For the text-containing cell, return its midpoint in (X, Y) coordinate format. 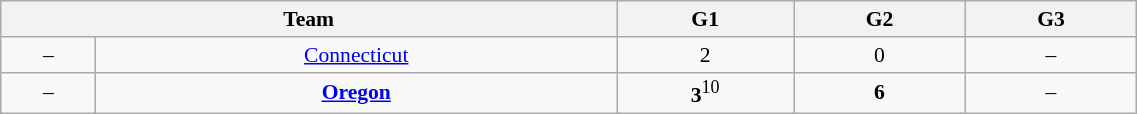
G1 (706, 19)
0 (880, 55)
2 (706, 55)
Oregon (356, 92)
310 (706, 92)
Connecticut (356, 55)
Team (309, 19)
G2 (880, 19)
G3 (1051, 19)
6 (880, 92)
